Provide the (X, Y) coordinate of the cell's center where the given text is located.  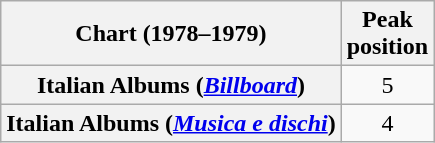
5 (387, 85)
Italian Albums (Musica e dischi) (171, 123)
Italian Albums (Billboard) (171, 85)
Chart (1978–1979) (171, 34)
Peakposition (387, 34)
4 (387, 123)
